Provide the (X, Y) coordinate of the cell's center where the given text is located.  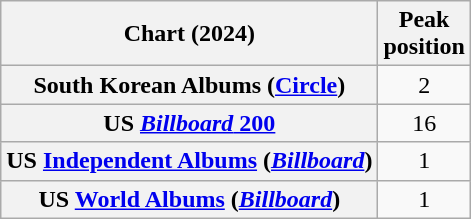
Peakposition (424, 34)
US Independent Albums (Billboard) (190, 161)
Chart (2024) (190, 34)
US World Albums (Billboard) (190, 199)
2 (424, 85)
US Billboard 200 (190, 123)
South Korean Albums (Circle) (190, 85)
16 (424, 123)
